Return (x, y) of the center of cell containing provided text 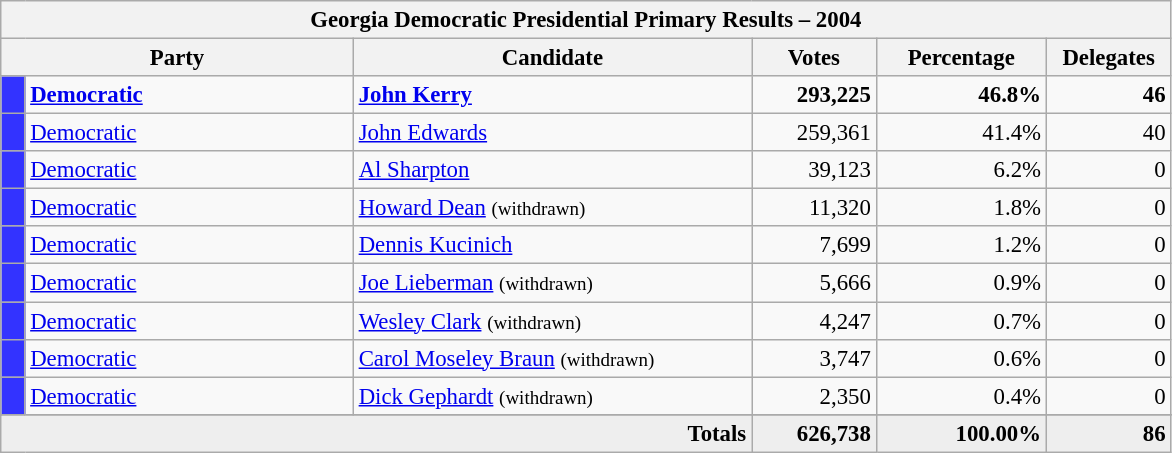
Party (178, 58)
626,738 (814, 433)
1.2% (961, 245)
John Kerry (552, 95)
Candidate (552, 58)
3,747 (814, 358)
Carol Moseley Braun (withdrawn) (552, 358)
46.8% (961, 95)
86 (1108, 433)
6.2% (961, 170)
Totals (376, 433)
41.4% (961, 133)
4,247 (814, 321)
39,123 (814, 170)
Dick Gephardt (withdrawn) (552, 396)
40 (1108, 133)
46 (1108, 95)
1.8% (961, 208)
293,225 (814, 95)
0.4% (961, 396)
2,350 (814, 396)
Al Sharpton (552, 170)
0.9% (961, 283)
Delegates (1108, 58)
5,666 (814, 283)
11,320 (814, 208)
100.00% (961, 433)
Percentage (961, 58)
Joe Lieberman (withdrawn) (552, 283)
259,361 (814, 133)
Howard Dean (withdrawn) (552, 208)
Dennis Kucinich (552, 245)
Votes (814, 58)
0.7% (961, 321)
7,699 (814, 245)
0.6% (961, 358)
John Edwards (552, 133)
Wesley Clark (withdrawn) (552, 321)
Georgia Democratic Presidential Primary Results – 2004 (586, 20)
